Locate the cell with the specified text and output its [X, Y] center coordinate. 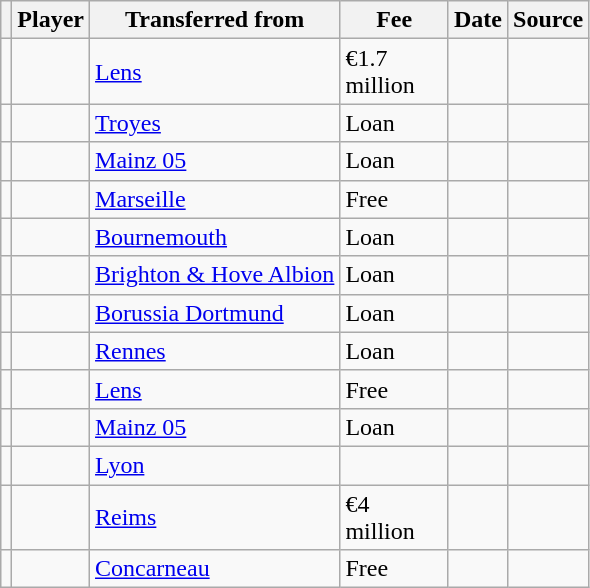
€1.7 million [394, 72]
Date [478, 20]
€4 million [394, 516]
Reims [215, 516]
Transferred from [215, 20]
Source [548, 20]
Rennes [215, 351]
Fee [394, 20]
Marseille [215, 199]
Concarneau [215, 569]
Bournemouth [215, 237]
Brighton & Hove Albion [215, 275]
Troyes [215, 123]
Borussia Dortmund [215, 313]
Player [51, 20]
Lyon [215, 465]
